Output the (x, y) coordinate of the center of the cell containing the given text.  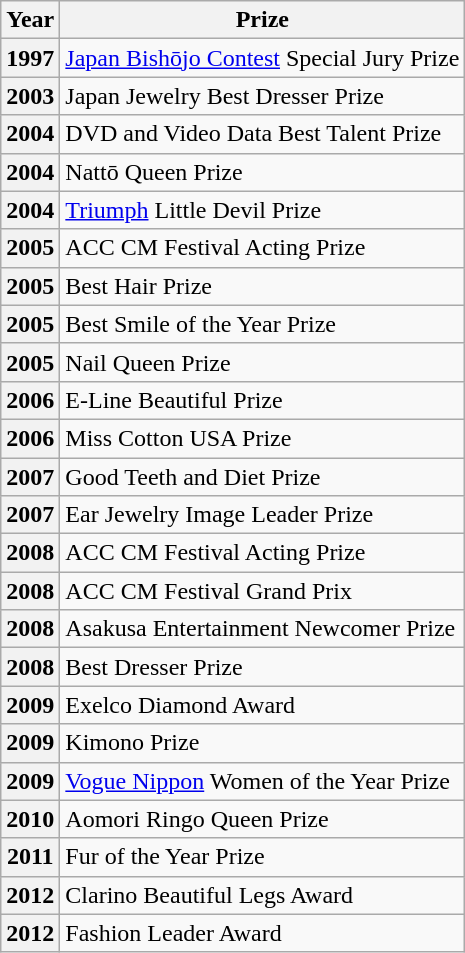
Japan Bishōjo Contest Special Jury Prize (262, 58)
Kimono Prize (262, 743)
E-Line Beautiful Prize (262, 400)
Best Hair Prize (262, 286)
Asakusa Entertainment Newcomer Prize (262, 629)
2003 (30, 96)
Vogue Nippon Women of the Year Prize (262, 781)
Aomori Ringo Queen Prize (262, 819)
Japan Jewelry Best Dresser Prize (262, 96)
Best Smile of the Year Prize (262, 324)
Clarino Beautiful Legs Award (262, 895)
Prize (262, 20)
2010 (30, 819)
DVD and Video Data Best Talent Prize (262, 134)
Triumph Little Devil Prize (262, 210)
Good Teeth and Diet Prize (262, 477)
Exelco Diamond Award (262, 705)
Fashion Leader Award (262, 933)
Nail Queen Prize (262, 362)
Best Dresser Prize (262, 667)
Miss Cotton USA Prize (262, 438)
2011 (30, 857)
1997 (30, 58)
Ear Jewelry Image Leader Prize (262, 515)
Fur of the Year Prize (262, 857)
Year (30, 20)
ACC CM Festival Grand Prix (262, 591)
Nattō Queen Prize (262, 172)
